Return the (x, y) coordinate for the center point of the cell that contains the specified text.  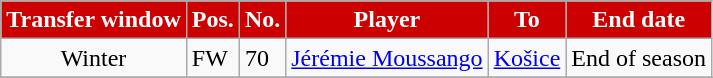
Jérémie Moussango (387, 58)
Pos. (212, 20)
Košice (527, 58)
End date (639, 20)
FW (212, 58)
Transfer window (94, 20)
Winter (94, 58)
70 (262, 58)
End of season (639, 58)
No. (262, 20)
To (527, 20)
Player (387, 20)
